Search for the cell housing the specified text and yield its [X, Y] center coordinate. 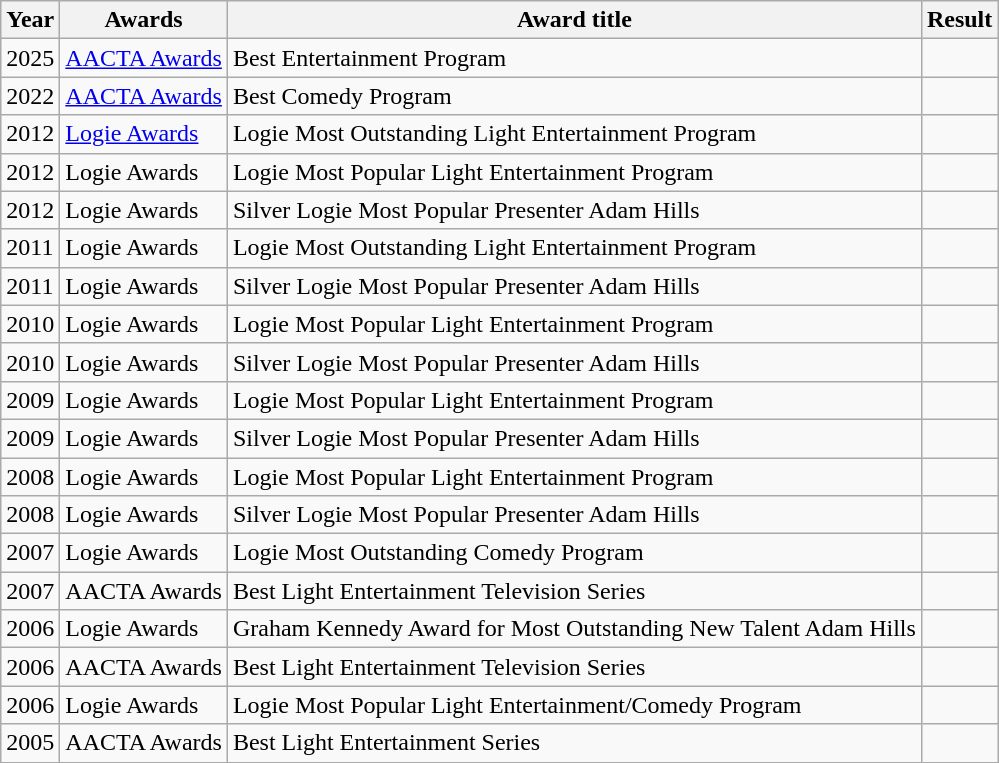
2022 [30, 96]
2005 [30, 743]
Award title [574, 20]
Best Light Entertainment Series [574, 743]
Awards [144, 20]
Logie Most Popular Light Entertainment/Comedy Program [574, 705]
Logie Most Outstanding Comedy Program [574, 553]
Graham Kennedy Award for Most Outstanding New Talent Adam Hills [574, 629]
2025 [30, 58]
Year [30, 20]
Result [959, 20]
Best Entertainment Program [574, 58]
Best Comedy Program [574, 96]
